Return [X, Y] of the center of cell containing provided text 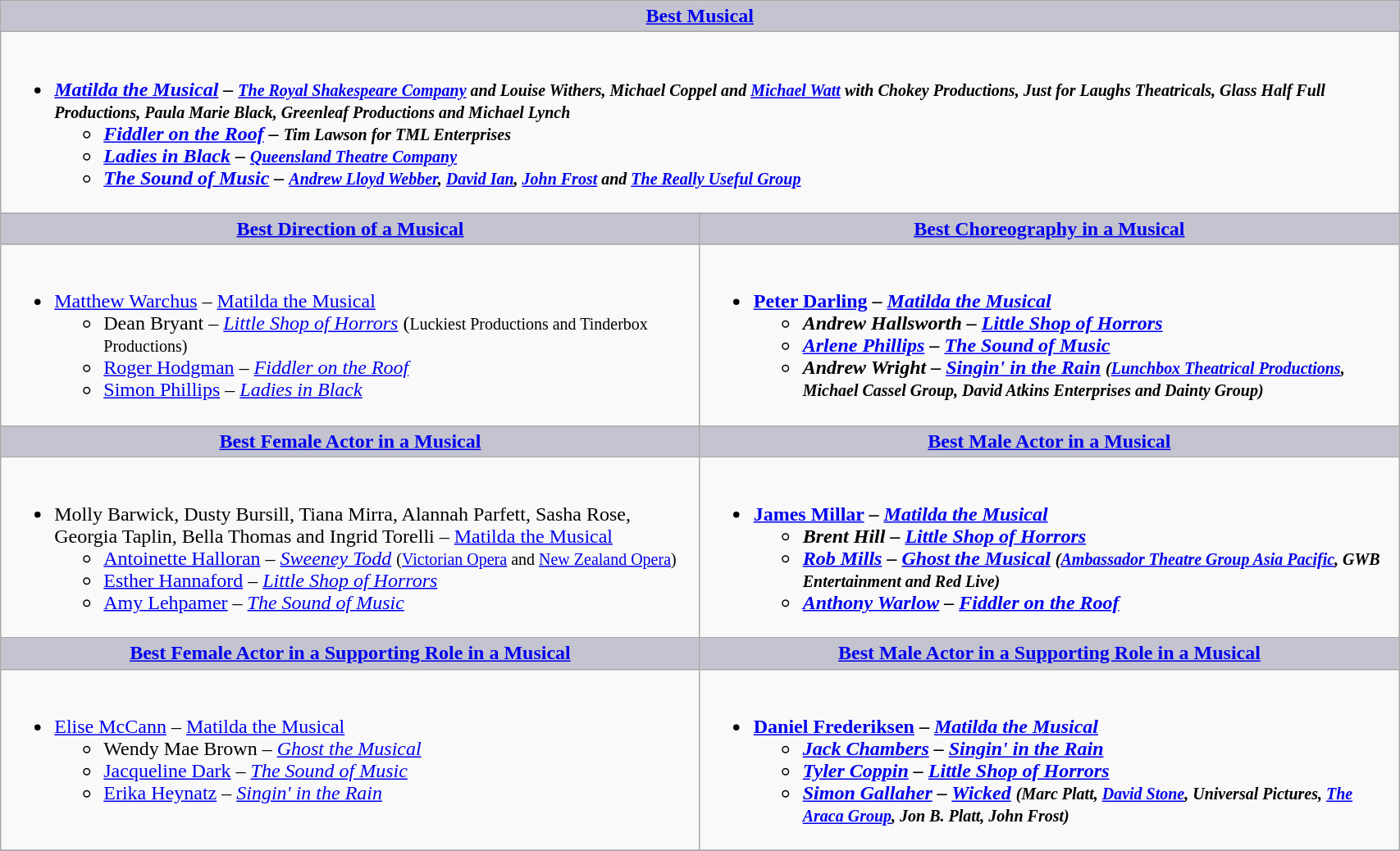
Elise McCann – Matilda the MusicalWendy Mae Brown – Ghost the MusicalJacqueline Dark – The Sound of MusicErika Heynatz – Singin' in the Rain [350, 759]
Best Choreography in a Musical [1049, 229]
Best Direction of a Musical [350, 229]
Best Female Actor in a Supporting Role in a Musical [350, 653]
Best Male Actor in a Musical [1049, 441]
Best Male Actor in a Supporting Role in a Musical [1049, 653]
Best Female Actor in a Musical [350, 441]
Best Musical [700, 16]
